Extract the [X, Y] coordinate from the center of the cell holding the provided text.  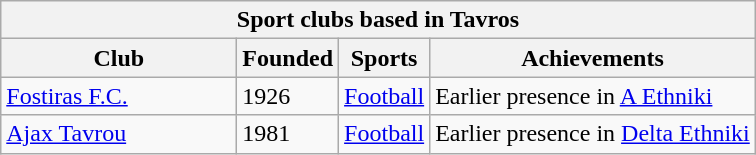
Club [119, 58]
Earlier presence in A Ethniki [593, 96]
Fostiras F.C. [119, 96]
Founded [288, 58]
Sports [384, 58]
Earlier presence in Delta Ethniki [593, 134]
Achievements [593, 58]
Sport clubs based in Tavros [378, 20]
Ajax Tavrou [119, 134]
1926 [288, 96]
1981 [288, 134]
